Return the [X, Y] coordinate for the center point of the cell that contains the specified text.  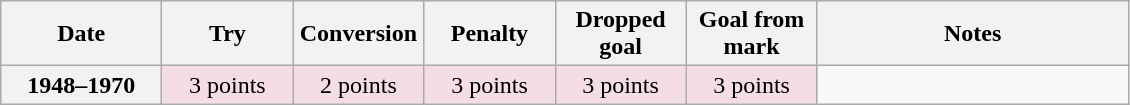
Dropped goal [620, 34]
Penalty [490, 34]
Notes [972, 34]
1948–1970 [82, 85]
Try [228, 34]
Conversion [358, 34]
Date [82, 34]
Goal from mark [752, 34]
2 points [358, 85]
